For the text-containing cell, return its midpoint in (X, Y) coordinate format. 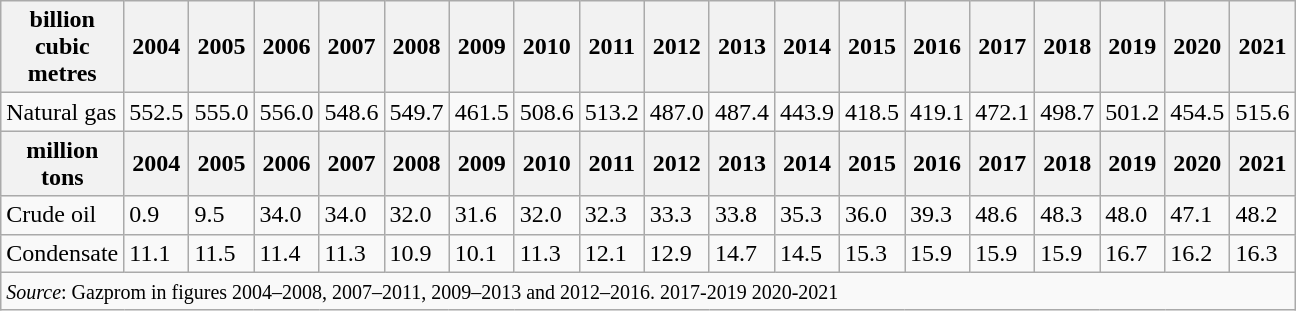
33.8 (742, 215)
16.3 (1262, 253)
48.3 (1068, 215)
12.9 (676, 253)
487.4 (742, 112)
461.5 (482, 112)
0.9 (156, 215)
498.7 (1068, 112)
11.4 (286, 253)
515.6 (1262, 112)
454.5 (1198, 112)
555.0 (222, 112)
11.5 (222, 253)
Natural gas (62, 112)
549.7 (416, 112)
12.1 (612, 253)
48.2 (1262, 215)
548.6 (352, 112)
million tons (62, 164)
32.3 (612, 215)
14.7 (742, 253)
11.1 (156, 253)
10.9 (416, 253)
501.2 (1132, 112)
16.7 (1132, 253)
472.1 (1002, 112)
15.3 (872, 253)
487.0 (676, 112)
513.2 (612, 112)
33.3 (676, 215)
48.0 (1132, 215)
419.1 (938, 112)
47.1 (1198, 215)
Crude oil (62, 215)
552.5 (156, 112)
Source: Gazprom in figures 2004–2008, 2007–2011, 2009–2013 and 2012–2016. 2017-2019 2020-2021 (648, 291)
556.0 (286, 112)
billion cubic metres (62, 47)
443.9 (806, 112)
418.5 (872, 112)
36.0 (872, 215)
16.2 (1198, 253)
508.6 (546, 112)
Condensate (62, 253)
10.1 (482, 253)
9.5 (222, 215)
35.3 (806, 215)
31.6 (482, 215)
48.6 (1002, 215)
39.3 (938, 215)
14.5 (806, 253)
